Scan for the cell matching the given text and deliver its [X, Y] coordinate at center. 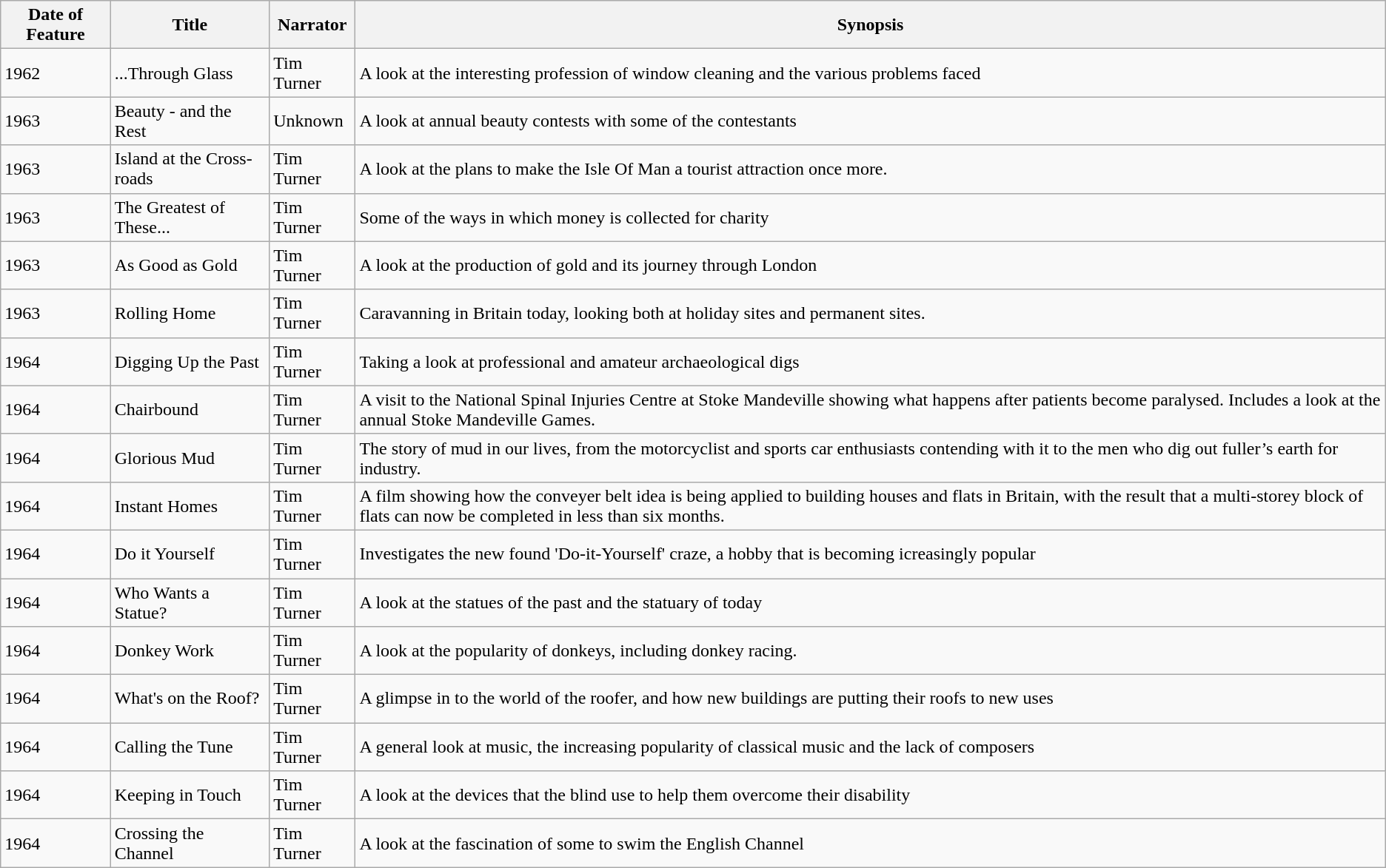
A look at the fascination of some to swim the English Channel [871, 844]
What's on the Roof? [190, 699]
A look at the popularity of donkeys, including donkey racing. [871, 651]
A look at the interesting profession of window cleaning and the various problems faced [871, 73]
The Greatest of These... [190, 218]
As Good as Gold [190, 265]
Island at the Cross-roads [190, 169]
A look at the plans to make the Isle Of Man a tourist attraction once more. [871, 169]
Some of the ways in which money is collected for charity [871, 218]
...Through Glass [190, 73]
Do it Yourself [190, 554]
Glorious Mud [190, 457]
Calling the Tune [190, 747]
Instant Homes [190, 506]
Donkey Work [190, 651]
Synopsis [871, 25]
Taking a look at professional and amateur archaeological digs [871, 361]
A glimpse in to the world of the roofer, and how new buildings are putting their roofs to new uses [871, 699]
Caravanning in Britain today, looking both at holiday sites and permanent sites. [871, 314]
Keeping in Touch [190, 795]
Unknown [312, 121]
Title [190, 25]
Beauty - and the Rest [190, 121]
Who Wants a Statue? [190, 602]
Rolling Home [190, 314]
A general look at music, the increasing popularity of classical music and the lack of composers [871, 747]
A look at the devices that the blind use to help them overcome their disability [871, 795]
Narrator [312, 25]
Chairbound [190, 410]
Digging Up the Past [190, 361]
1962 [56, 73]
Date of Feature [56, 25]
Crossing the Channel [190, 844]
A look at the statues of the past and the statuary of today [871, 602]
Investigates the new found 'Do-it-Yourself' craze, a hobby that is becoming icreasingly popular [871, 554]
A look at annual beauty contests with some of the contestants [871, 121]
A look at the production of gold and its journey through London [871, 265]
